Scan for the cell matching the given text and deliver its (X, Y) coordinate at center. 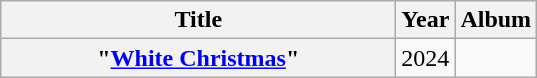
"White Christmas" (198, 58)
2024 (426, 58)
Year (426, 20)
Title (198, 20)
Album (496, 20)
